Return the (X, Y) coordinate for the center point of the cell that contains the specified text.  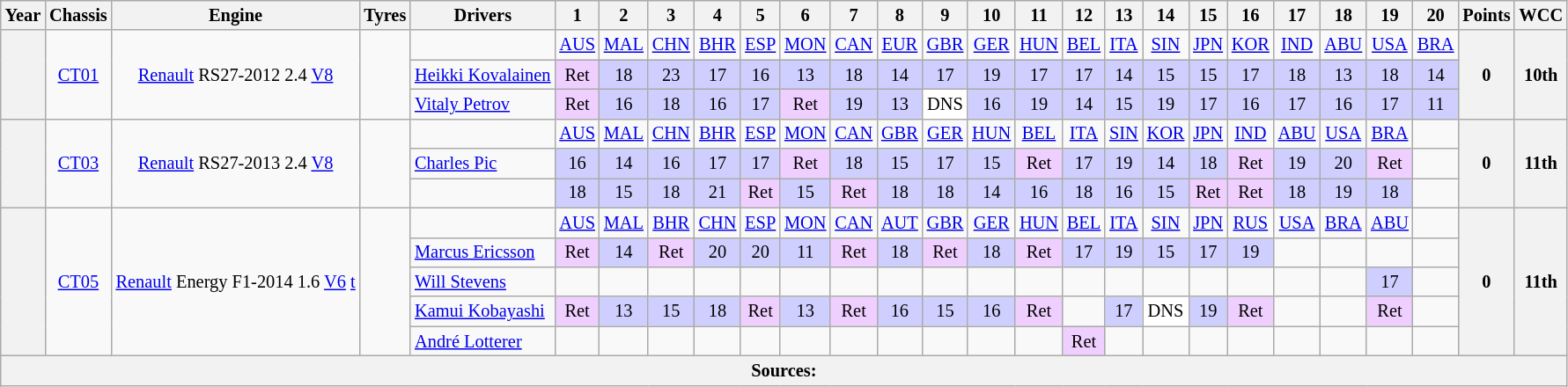
3 (671, 15)
10th (1541, 74)
Renault Energy F1-2014 1.6 V6 t (236, 281)
CT05 (77, 281)
4 (718, 15)
2 (623, 15)
Will Stevens (482, 281)
10 (991, 15)
Chassis (77, 15)
Sources: (784, 370)
7 (854, 15)
21 (718, 193)
Kamui Kobayashi (482, 311)
RUS (1250, 223)
12 (1084, 15)
Points (1486, 15)
AUT (900, 223)
CT03 (77, 164)
WCC (1541, 15)
Renault RS27-2012 2.4 V8 (236, 74)
23 (671, 75)
Charles Pic (482, 164)
Heikki Kovalainen (482, 75)
André Lotterer (482, 341)
1 (577, 15)
Engine (236, 15)
8 (900, 15)
CT01 (77, 74)
Vitaly Petrov (482, 104)
Renault RS27-2013 2.4 V8 (236, 164)
Drivers (482, 15)
EUR (900, 45)
Year (23, 15)
Marcus Ericsson (482, 252)
9 (946, 15)
Tyres (386, 15)
5 (761, 15)
6 (805, 15)
